Detect which cell encompasses the target text, then output its (X, Y) center coordinate. 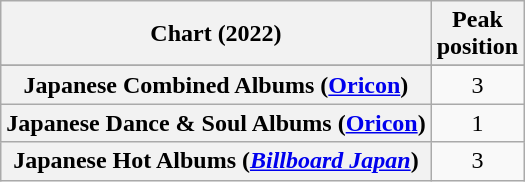
Peakposition (477, 34)
Chart (2022) (216, 34)
Japanese Combined Albums (Oricon) (216, 85)
Japanese Dance & Soul Albums (Oricon) (216, 123)
Japanese Hot Albums (Billboard Japan) (216, 161)
1 (477, 123)
